Capture the cell that displays the provided text and extract its (x, y) central coordinate. 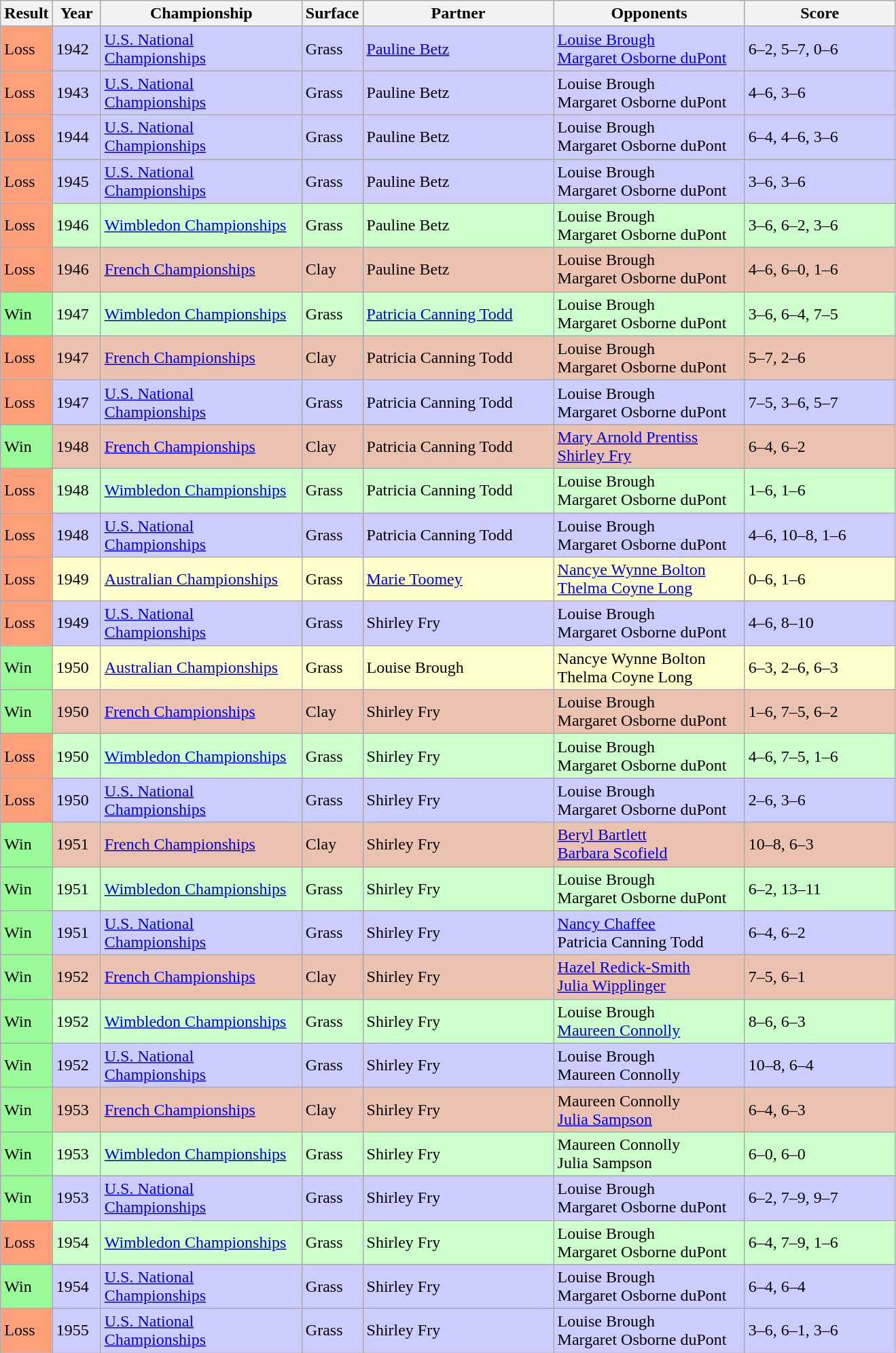
1945 (76, 181)
1–6, 7–5, 6–2 (819, 712)
5–7, 2–6 (819, 357)
3–6, 6–2, 3–6 (819, 226)
Opponents (649, 14)
6–4, 7–9, 1–6 (819, 1242)
6–2, 5–7, 0–6 (819, 49)
4–6, 3–6 (819, 92)
4–6, 8–10 (819, 624)
3–6, 6–1, 3–6 (819, 1331)
1942 (76, 49)
10–8, 6–4 (819, 1066)
Marie Toomey (458, 579)
Mary Arnold Prentiss Shirley Fry (649, 446)
Louise Brough (458, 667)
0–6, 1–6 (819, 579)
3–6, 3–6 (819, 181)
7–5, 6–1 (819, 977)
4–6, 6–0, 1–6 (819, 269)
6–2, 7–9, 9–7 (819, 1197)
1943 (76, 92)
6–4, 6–4 (819, 1287)
Championship (201, 14)
2–6, 3–6 (819, 801)
6–2, 13–11 (819, 889)
4–6, 10–8, 1–6 (819, 534)
Hazel Redick-Smith Julia Wipplinger (649, 977)
4–6, 7–5, 1–6 (819, 756)
Score (819, 14)
3–6, 6–4, 7–5 (819, 314)
10–8, 6–3 (819, 844)
Partner (458, 14)
6–4, 6–3 (819, 1109)
8–6, 6–3 (819, 1021)
Result (26, 14)
6–4, 4–6, 3–6 (819, 137)
1955 (76, 1331)
Beryl Bartlett Barbara Scofield (649, 844)
6–0, 6–0 (819, 1154)
Surface (332, 14)
6–3, 2–6, 6–3 (819, 667)
1944 (76, 137)
1–6, 1–6 (819, 491)
Nancy Chaffee Patricia Canning Todd (649, 932)
7–5, 3–6, 5–7 (819, 402)
Year (76, 14)
